Search for the cell housing the specified text and yield its [X, Y] center coordinate. 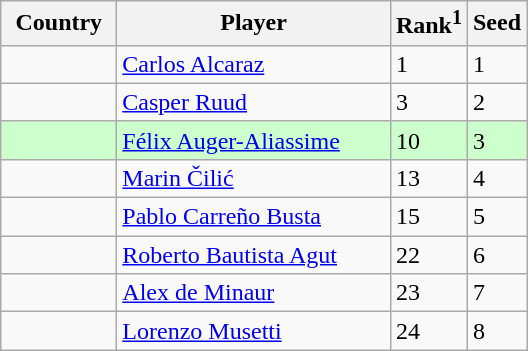
4 [496, 178]
Lorenzo Musetti [254, 331]
24 [428, 331]
22 [428, 255]
Rank1 [428, 24]
5 [496, 217]
Country [59, 24]
Pablo Carreño Busta [254, 217]
6 [496, 255]
Roberto Bautista Agut [254, 255]
Marin Čilić [254, 178]
Seed [496, 24]
2 [496, 102]
Casper Ruud [254, 102]
Alex de Minaur [254, 293]
Félix Auger-Aliassime [254, 140]
7 [496, 293]
10 [428, 140]
23 [428, 293]
Carlos Alcaraz [254, 64]
8 [496, 331]
Player [254, 24]
15 [428, 217]
13 [428, 178]
